Scan for the cell matching the given text and deliver its [x, y] coordinate at center. 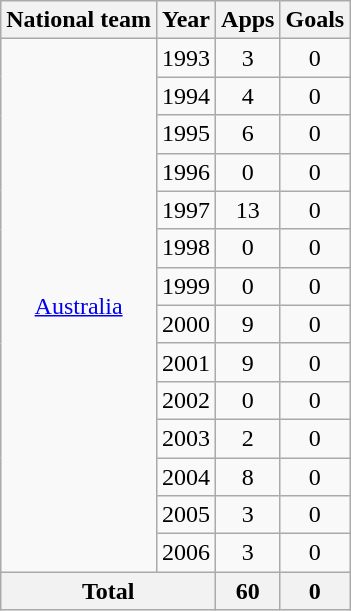
2004 [186, 477]
1998 [186, 248]
Australia [79, 306]
1999 [186, 286]
Goals [315, 20]
4 [248, 96]
6 [248, 134]
Year [186, 20]
2003 [186, 438]
1993 [186, 58]
Total [108, 591]
1995 [186, 134]
2001 [186, 362]
Apps [248, 20]
1994 [186, 96]
2000 [186, 324]
2005 [186, 515]
60 [248, 591]
8 [248, 477]
1997 [186, 210]
2006 [186, 553]
1996 [186, 172]
2 [248, 438]
National team [79, 20]
2002 [186, 400]
13 [248, 210]
